Search for the cell housing the specified text and yield its [X, Y] center coordinate. 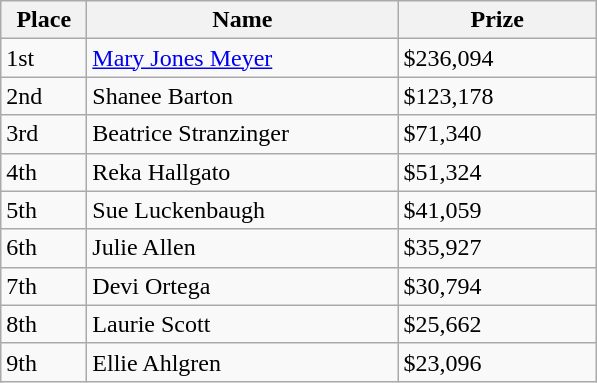
Reka Hallgato [242, 172]
9th [44, 362]
5th [44, 210]
8th [44, 324]
6th [44, 248]
Devi Ortega [242, 286]
$41,059 [498, 210]
Beatrice Stranzinger [242, 134]
$236,094 [498, 58]
4th [44, 172]
Ellie Ahlgren [242, 362]
2nd [44, 96]
Sue Luckenbaugh [242, 210]
Place [44, 20]
Julie Allen [242, 248]
Name [242, 20]
$30,794 [498, 286]
Shanee Barton [242, 96]
Prize [498, 20]
$51,324 [498, 172]
Laurie Scott [242, 324]
$123,178 [498, 96]
3rd [44, 134]
7th [44, 286]
$71,340 [498, 134]
$35,927 [498, 248]
1st [44, 58]
$25,662 [498, 324]
Mary Jones Meyer [242, 58]
$23,096 [498, 362]
